Extract the (X, Y) coordinate from the center of the cell holding the provided text.  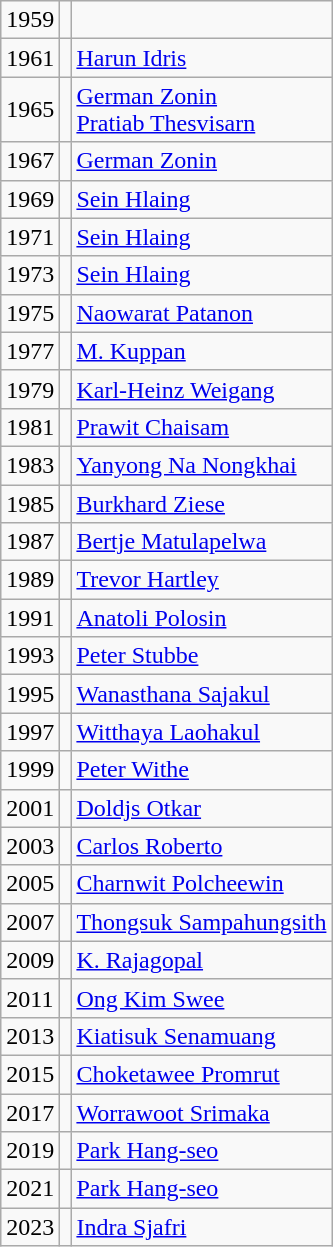
2001 (30, 808)
1997 (30, 732)
Prawit Chaisam (202, 427)
1993 (30, 656)
Thongsuk Sampahungsith (202, 922)
2021 (30, 1189)
Choketawee Promrut (202, 1074)
Kiatisuk Senamuang (202, 1036)
1965 (30, 110)
Wanasthana Sajakul (202, 694)
Worrawoot Srimaka (202, 1113)
Burkhard Ziese (202, 503)
1983 (30, 465)
1979 (30, 389)
Carlos Roberto (202, 846)
Charnwit Polcheewin (202, 884)
2007 (30, 922)
1973 (30, 275)
Ong Kim Swee (202, 998)
1969 (30, 199)
Peter Withe (202, 770)
Harun Idris (202, 58)
Karl-Heinz Weigang (202, 389)
Yanyong Na Nongkhai (202, 465)
1967 (30, 161)
Indra Sjafri (202, 1227)
1977 (30, 351)
2019 (30, 1151)
2015 (30, 1074)
M. Kuppan (202, 351)
1989 (30, 580)
Anatoli Polosin (202, 618)
2023 (30, 1227)
Trevor Hartley (202, 580)
K. Rajagopal (202, 960)
2013 (30, 1036)
1987 (30, 542)
1959 (30, 20)
2017 (30, 1113)
1995 (30, 694)
German Zonin Pratiab Thesvisarn (202, 110)
1961 (30, 58)
1975 (30, 313)
Doldjs Otkar (202, 808)
2009 (30, 960)
1981 (30, 427)
2005 (30, 884)
Witthaya Laohakul (202, 732)
2011 (30, 998)
1999 (30, 770)
1991 (30, 618)
German Zonin (202, 161)
1985 (30, 503)
2003 (30, 846)
Naowarat Patanon (202, 313)
Bertje Matulapelwa (202, 542)
1971 (30, 237)
Peter Stubbe (202, 656)
